Capture the cell that displays the provided text and extract its [X, Y] central coordinate. 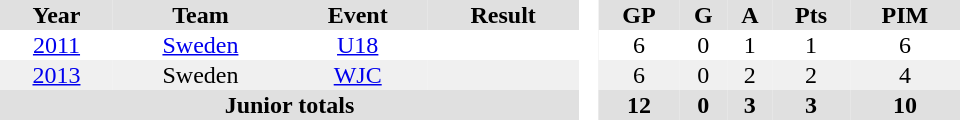
Result [502, 15]
Team [200, 15]
10 [905, 105]
2011 [56, 45]
PIM [905, 15]
G [703, 15]
Event [358, 15]
Pts [811, 15]
U18 [358, 45]
4 [905, 75]
A [750, 15]
Year [56, 15]
WJC [358, 75]
12 [639, 105]
GP [639, 15]
Junior totals [290, 105]
2013 [56, 75]
